Identify which cell holds the provided text, then report its (x, y) central coordinate. 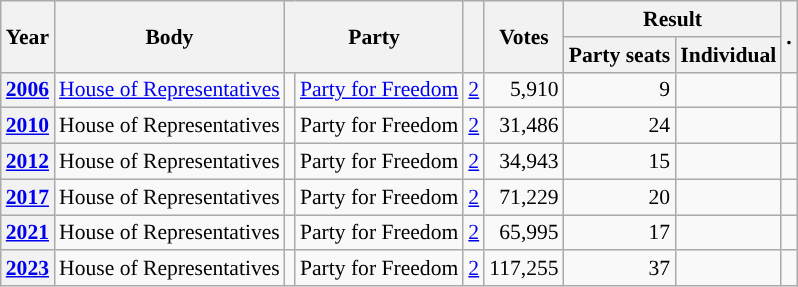
20 (620, 197)
34,943 (524, 162)
Individual (728, 55)
2010 (28, 126)
2021 (28, 233)
Party (374, 36)
2023 (28, 269)
Votes (524, 36)
117,255 (524, 269)
9 (620, 90)
24 (620, 126)
2006 (28, 90)
Party seats (620, 55)
71,229 (524, 197)
15 (620, 162)
5,910 (524, 90)
2012 (28, 162)
Result (673, 19)
. (789, 36)
37 (620, 269)
31,486 (524, 126)
2017 (28, 197)
65,995 (524, 233)
Body (170, 36)
17 (620, 233)
Year (28, 36)
